Find where the given text appears and provide that cell's center as [x, y] coordinate. 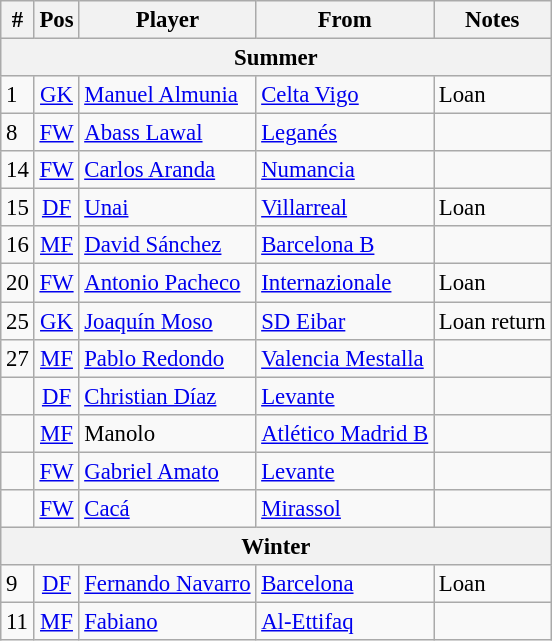
1 [18, 95]
27 [18, 358]
20 [18, 283]
Gabriel Amato [168, 471]
Manuel Almunia [168, 95]
Barcelona B [345, 245]
Joaquín Moso [168, 321]
# [18, 20]
Antonio Pacheco [168, 283]
Al-Ettifaq [345, 621]
Winter [276, 546]
From [345, 20]
Unai [168, 208]
Fernando Navarro [168, 584]
Christian Díaz [168, 396]
14 [18, 170]
Pablo Redondo [168, 358]
Mirassol [345, 509]
Cacá [168, 509]
Valencia Mestalla [345, 358]
Loan return [492, 321]
Manolo [168, 433]
Player [168, 20]
25 [18, 321]
11 [18, 621]
Carlos Aranda [168, 170]
SD Eibar [345, 321]
Atlético Madrid B [345, 433]
David Sánchez [168, 245]
Internazionale [345, 283]
16 [18, 245]
Barcelona [345, 584]
Fabiano [168, 621]
Summer [276, 58]
Abass Lawal [168, 133]
Villarreal [345, 208]
Notes [492, 20]
Pos [56, 20]
9 [18, 584]
Celta Vigo [345, 95]
Numancia [345, 170]
8 [18, 133]
Leganés [345, 133]
15 [18, 208]
